Determine the [x, y] coordinate at the center of the cell enclosing the given text.  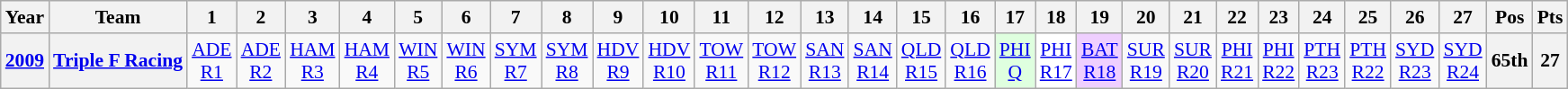
26 [1414, 17]
Year [25, 17]
18 [1056, 17]
14 [873, 17]
SAN R13 [824, 61]
SAN R14 [873, 61]
ADE R1 [211, 61]
SUR R20 [1193, 61]
SUR R19 [1146, 61]
HDV R9 [619, 61]
9 [619, 17]
TOW R11 [721, 61]
Pos [1510, 17]
QLD R15 [921, 61]
11 [721, 17]
BAT R18 [1099, 61]
Pts [1551, 17]
4 [367, 17]
HDV R10 [669, 61]
13 [824, 17]
SYD R23 [1414, 61]
1 [211, 17]
QLD R16 [970, 61]
SYD R24 [1463, 61]
PHI Q [1015, 61]
65th [1510, 61]
TOW R12 [774, 61]
8 [567, 17]
Triple F Racing [118, 61]
24 [1322, 17]
22 [1237, 17]
15 [921, 17]
17 [1015, 17]
7 [516, 17]
PTH R23 [1322, 61]
WIN R5 [417, 61]
19 [1099, 17]
23 [1278, 17]
10 [669, 17]
Team [118, 17]
2009 [25, 61]
PHI R17 [1056, 61]
SYM R7 [516, 61]
PHI R21 [1237, 61]
ADE R2 [261, 61]
HAM R4 [367, 61]
20 [1146, 17]
HAM R3 [313, 61]
2 [261, 17]
5 [417, 17]
12 [774, 17]
16 [970, 17]
WIN R6 [466, 61]
21 [1193, 17]
6 [466, 17]
PTH R22 [1367, 61]
SYM R8 [567, 61]
3 [313, 17]
25 [1367, 17]
PHI R22 [1278, 61]
